Search for the cell housing the specified text and yield its [x, y] center coordinate. 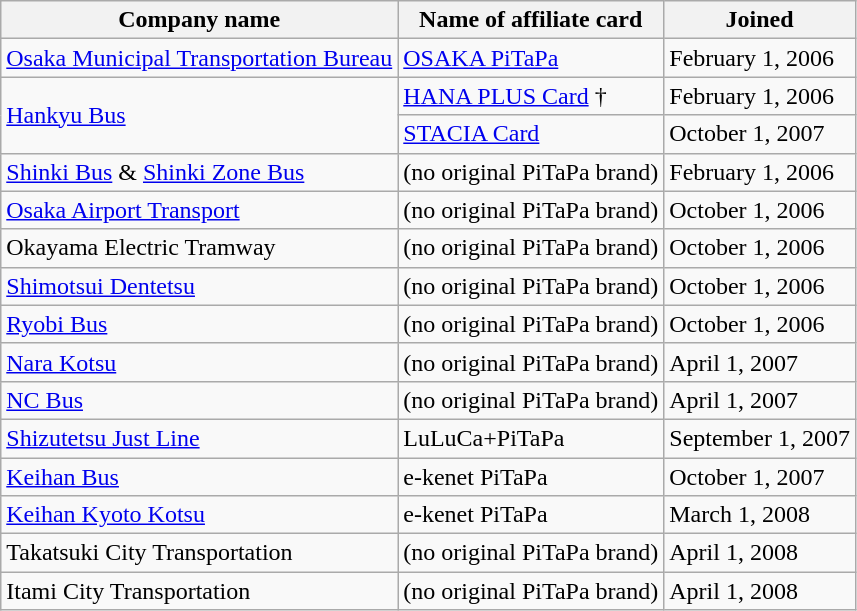
LuLuCa+PiTaPa [531, 438]
Joined [760, 20]
Hankyu Bus [200, 115]
Shimotsui Dentetsu [200, 286]
March 1, 2008 [760, 515]
September 1, 2007 [760, 438]
Osaka Municipal Transportation Bureau [200, 58]
Itami City Transportation [200, 591]
Shizutetsu Just Line [200, 438]
Name of affiliate card [531, 20]
HANA PLUS Card † [531, 96]
Okayama Electric Tramway [200, 248]
Keihan Kyoto Kotsu [200, 515]
Nara Kotsu [200, 362]
Company name [200, 20]
NC Bus [200, 400]
Ryobi Bus [200, 324]
Takatsuki City Transportation [200, 553]
STACIA Card [531, 134]
Shinki Bus & Shinki Zone Bus [200, 172]
Osaka Airport Transport [200, 210]
OSAKA PiTaPa [531, 58]
Keihan Bus [200, 477]
